Detect which cell encompasses the target text, then output its (x, y) center coordinate. 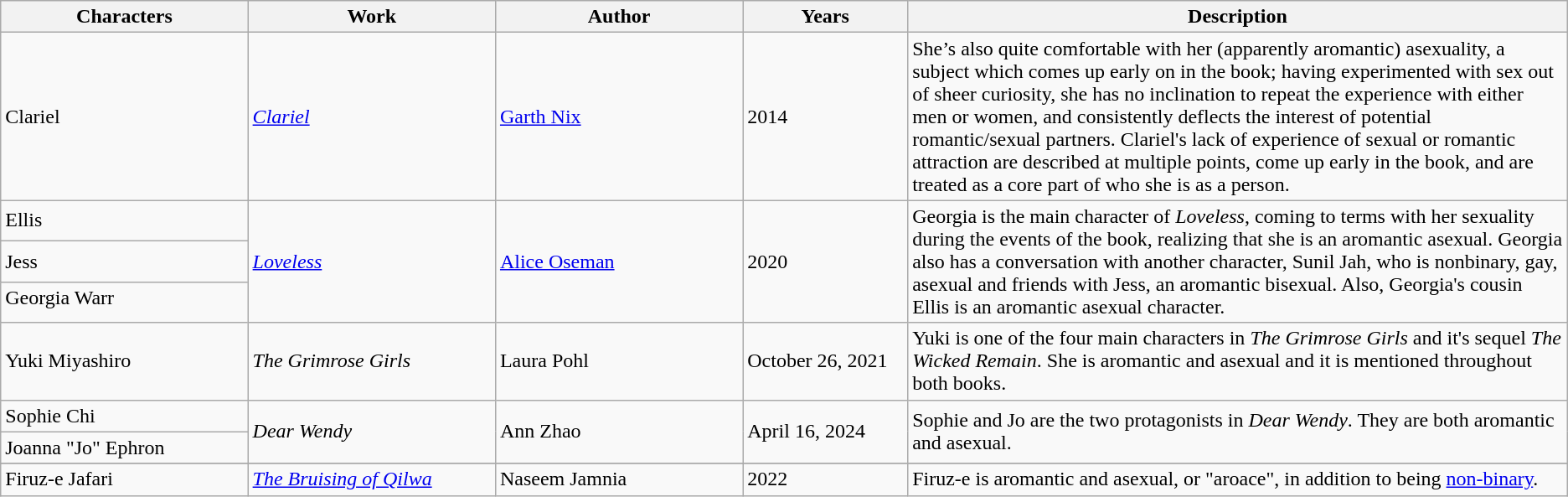
Garth Nix (618, 116)
Jess (124, 261)
Yuki Miyashiro (124, 361)
Firuz-e Jafari (124, 479)
Dear Wendy (372, 432)
Naseem Jamnia (618, 479)
Years (826, 17)
April 16, 2024 (826, 432)
2020 (826, 261)
The Grimrose Girls (372, 361)
2022 (826, 479)
Author (618, 17)
Sophie Chi (124, 416)
Firuz-e is aromantic and asexual, or "aroace", in addition to being non-binary. (1238, 479)
Description (1238, 17)
Work (372, 17)
Georgia Warr (124, 302)
2014 (826, 116)
The Bruising of Qilwa (372, 479)
Laura Pohl (618, 361)
Alice Oseman (618, 261)
October 26, 2021 (826, 361)
Joanna "Jo" Ephron (124, 448)
Loveless (372, 261)
Ann Zhao (618, 432)
Ellis (124, 221)
Characters (124, 17)
Sophie and Jo are the two protagonists in Dear Wendy. They are both aromantic and asexual. (1238, 432)
